Capture the cell that displays the provided text and extract its (X, Y) central coordinate. 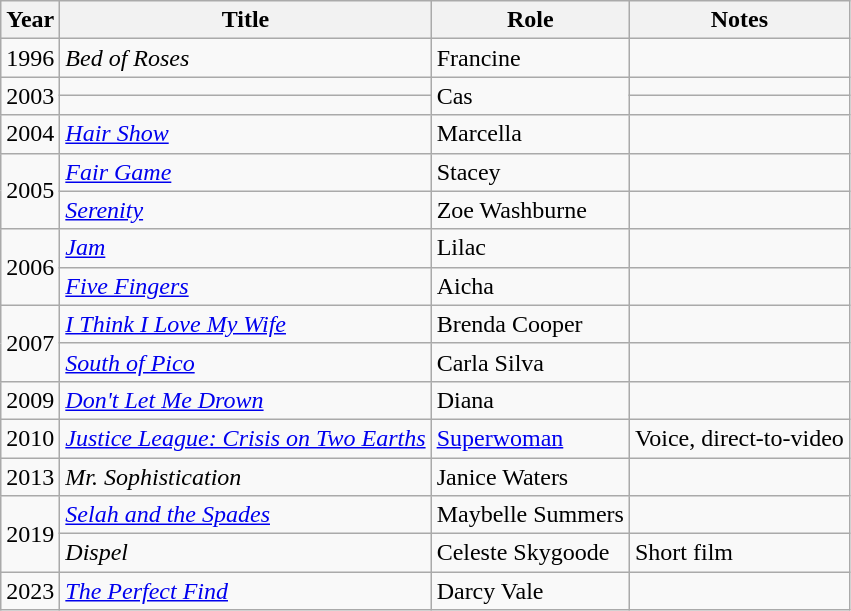
Serenity (246, 210)
Maybelle Summers (530, 515)
2023 (30, 591)
Jam (246, 248)
Janice Waters (530, 477)
Year (30, 20)
The Perfect Find (246, 591)
Bed of Roses (246, 58)
I Think I Love My Wife (246, 324)
Darcy Vale (530, 591)
Brenda Cooper (530, 324)
South of Pico (246, 362)
Mr. Sophistication (246, 477)
Notes (739, 20)
Five Fingers (246, 286)
Lilac (530, 248)
Aicha (530, 286)
Voice, direct-to-video (739, 438)
Hair Show (246, 134)
2004 (30, 134)
Cas (530, 96)
Superwoman (530, 438)
2006 (30, 267)
Dispel (246, 553)
Marcella (530, 134)
Short film (739, 553)
Role (530, 20)
Justice League: Crisis on Two Earths (246, 438)
2010 (30, 438)
Celeste Skygoode (530, 553)
Stacey (530, 172)
Title (246, 20)
Francine (530, 58)
2005 (30, 191)
Carla Silva (530, 362)
Fair Game (246, 172)
1996 (30, 58)
2003 (30, 96)
2007 (30, 343)
2013 (30, 477)
Selah and the Spades (246, 515)
Diana (530, 400)
Don't Let Me Drown (246, 400)
2019 (30, 534)
Zoe Washburne (530, 210)
2009 (30, 400)
